Return the [X, Y] coordinate for the center point of the cell that contains the specified text.  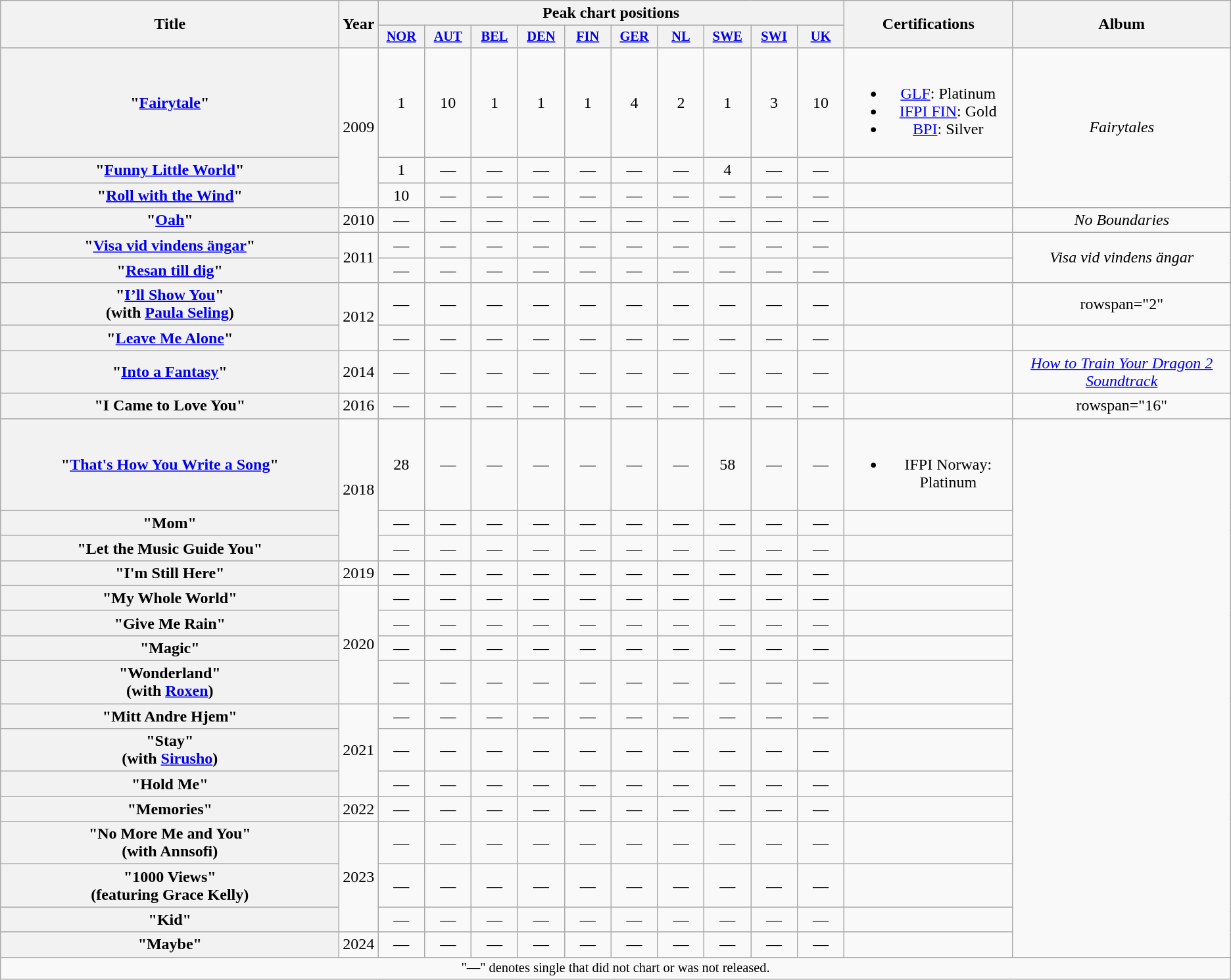
"I’ll Show You"(with Paula Seling) [170, 304]
UK [821, 37]
"No More Me and You" (with Annsofi) [170, 843]
BEL [495, 37]
2010 [359, 220]
NL [681, 37]
"Roll with the Wind" [170, 195]
"Wonderland"(with Roxen) [170, 683]
Fairytales [1122, 128]
2014 [359, 372]
rowspan="16" [1122, 406]
"Mom" [170, 523]
2012 [359, 317]
"Into a Fantasy" [170, 372]
NOR [401, 37]
2022 [359, 809]
28 [401, 464]
3 [775, 103]
"Kid" [170, 919]
2019 [359, 573]
DEN [541, 37]
"Let the Music Guide You" [170, 548]
2 [681, 103]
"Maybe" [170, 944]
2016 [359, 406]
"I Came to Love You" [170, 406]
"Magic" [170, 648]
Certifications [929, 24]
"Oah" [170, 220]
2009 [359, 128]
58 [727, 464]
"My Whole World" [170, 598]
rowspan="2" [1122, 304]
"Memories" [170, 809]
Year [359, 24]
No Boundaries [1122, 220]
2018 [359, 489]
Peak chart positions [612, 13]
How to Train Your Dragon 2 Soundtrack [1122, 372]
AUT [448, 37]
"Visa vid vindens ängar" [170, 245]
"Stay"(with Sirusho) [170, 750]
Visa vid vindens ängar [1122, 258]
2024 [359, 944]
"—" denotes single that did not chart or was not released. [615, 968]
GLF: PlatinumIFPI FIN: GoldBPI: Silver [929, 103]
"Hold Me" [170, 784]
"Fairytale" [170, 103]
GER [634, 37]
Title [170, 24]
IFPI Norway: Platinum [929, 464]
2011 [359, 258]
"Resan till dig" [170, 270]
"Funny Little World" [170, 170]
FIN [588, 37]
2020 [359, 645]
"Give Me Rain" [170, 623]
SWI [775, 37]
"1000 Views" (featuring Grace Kelly) [170, 885]
"I'm Still Here" [170, 573]
2023 [359, 877]
"That's How You Write a Song" [170, 464]
"Leave Me Alone" [170, 338]
SWE [727, 37]
"Mitt Andre Hjem" [170, 716]
Album [1122, 24]
2021 [359, 750]
